Extract the (X, Y) coordinate from the center of the cell holding the provided text.  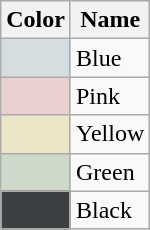
Yellow (110, 134)
Pink (110, 96)
Color (36, 20)
Green (110, 172)
Black (110, 210)
Name (110, 20)
Blue (110, 58)
